Output the (X, Y) coordinate of the center of the cell containing the given text.  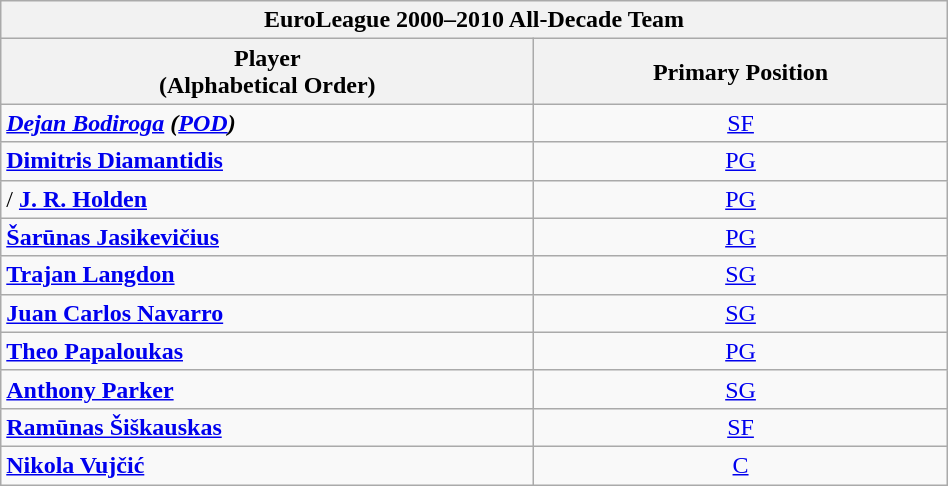
Theo Papaloukas (268, 351)
Primary Position (740, 72)
Šarūnas Jasikevičius (268, 237)
Anthony Parker (268, 389)
Dimitris Diamantidis (268, 161)
EuroLeague 2000–2010 All-Decade Team (474, 20)
Ramūnas Šiškauskas (268, 427)
Dejan Bodiroga (POD) (268, 123)
C (740, 465)
/ J. R. Holden (268, 199)
Player (Alphabetical Order) (268, 72)
Nikola Vujčić (268, 465)
Trajan Langdon (268, 275)
Juan Carlos Navarro (268, 313)
